Search for the cell housing the specified text and yield its [x, y] center coordinate. 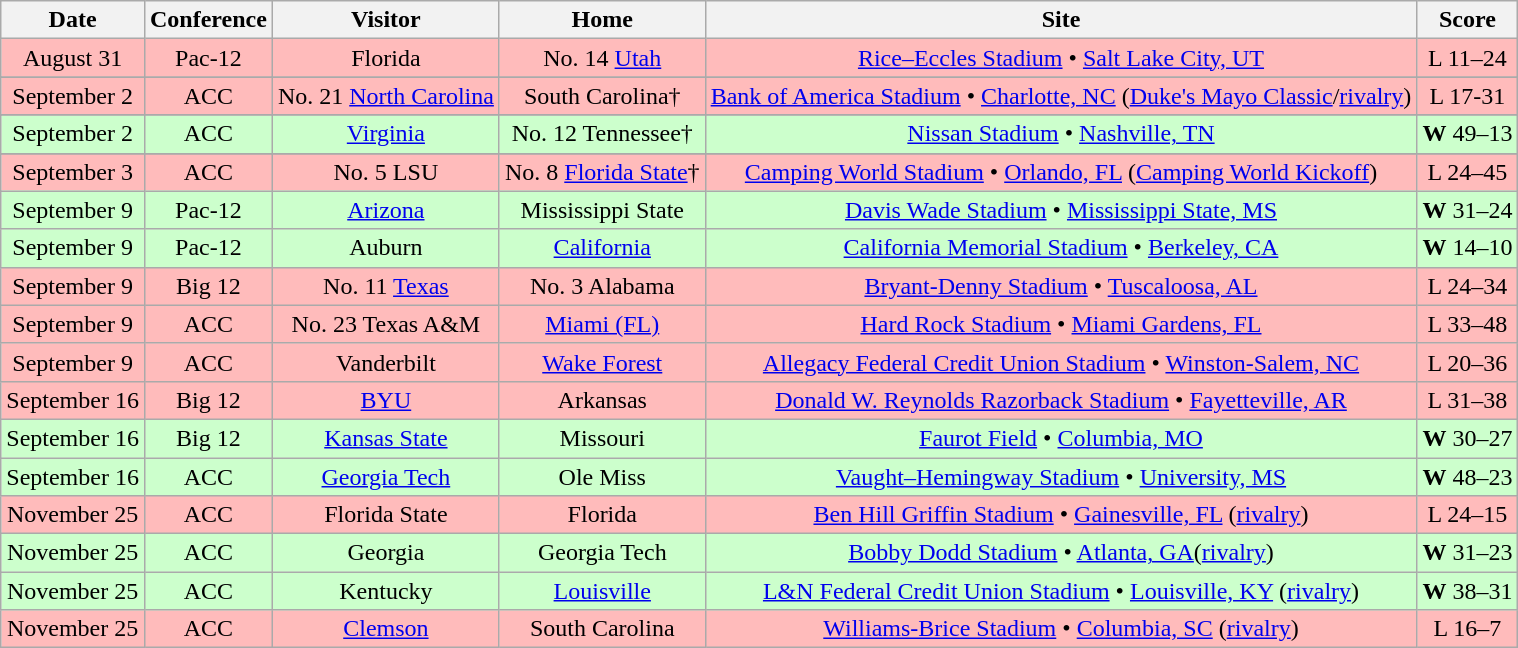
Davis Wade Stadium • Mississippi State, MS [1061, 210]
South Carolina† [602, 96]
Faurot Field • Columbia, MO [1061, 438]
W 49–13 [1468, 134]
Wake Forest [602, 362]
California Memorial Stadium • Berkeley, CA [1061, 248]
No. 11 Texas [386, 286]
W 14–10 [1468, 248]
L 24–15 [1468, 515]
Vaught–Hemingway Stadium • University, MS [1061, 477]
W 38–31 [1468, 591]
Kansas State [386, 438]
L 24–34 [1468, 286]
L 24–45 [1468, 172]
L&N Federal Credit Union Stadium • Louisville, KY (rivalry) [1061, 591]
No. 3 Alabama [602, 286]
Arkansas [602, 400]
Camping World Stadium • Orlando, FL (Camping World Kickoff) [1061, 172]
Bank of America Stadium • Charlotte, NC (Duke's Mayo Classic/rivalry) [1061, 96]
California [602, 248]
Bobby Dodd Stadium • Atlanta, GA(rivalry) [1061, 553]
Allegacy Federal Credit Union Stadium • Winston-Salem, NC [1061, 362]
No. 8 Florida State† [602, 172]
Visitor [386, 20]
No. 12 Tennessee† [602, 134]
No. 21 North Carolina [386, 96]
September 3 [73, 172]
L 33–48 [1468, 324]
W 48–23 [1468, 477]
L 11–24 [1468, 58]
August 31 [73, 58]
W 31–24 [1468, 210]
Score [1468, 20]
Auburn [386, 248]
Site [1061, 20]
No. 14 Utah [602, 58]
L 17-31 [1468, 96]
Kentucky [386, 591]
Florida State [386, 515]
Louisville [602, 591]
Rice–Eccles Stadium • Salt Lake City, UT [1061, 58]
Home [602, 20]
Ole Miss [602, 477]
W 31–23 [1468, 553]
L 20–36 [1468, 362]
Arizona [386, 210]
No. 23 Texas A&M [386, 324]
Hard Rock Stadium • Miami Gardens, FL [1061, 324]
Missouri [602, 438]
Williams-Brice Stadium • Columbia, SC (rivalry) [1061, 629]
BYU [386, 400]
Date [73, 20]
L 31–38 [1468, 400]
L 16–7 [1468, 629]
W 30–27 [1468, 438]
Conference [208, 20]
Mississippi State [602, 210]
No. 5 LSU [386, 172]
Donald W. Reynolds Razorback Stadium • Fayetteville, AR [1061, 400]
Georgia [386, 553]
Ben Hill Griffin Stadium • Gainesville, FL (rivalry) [1061, 515]
Vanderbilt [386, 362]
Clemson [386, 629]
South Carolina [602, 629]
Nissan Stadium • Nashville, TN [1061, 134]
Miami (FL) [602, 324]
Virginia [386, 134]
Bryant-Denny Stadium • Tuscaloosa, AL [1061, 286]
